Extract the (X, Y) coordinate from the center of the cell holding the provided text.  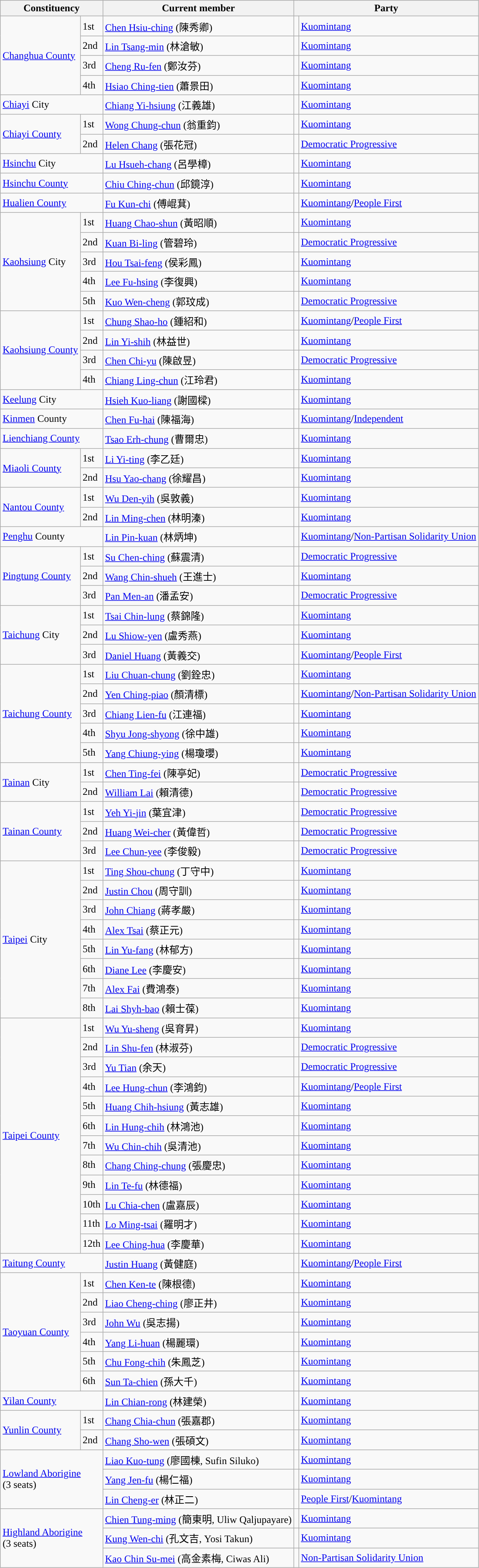
Yang Li-huan (楊麗環) (198, 1342)
Taipei City (40, 939)
Kao Chin Su-mei (高金素梅, Ciwas Ali) (198, 1558)
Kung Wen-chi (孔文吉, Yosi Takun) (198, 1538)
10th (91, 1204)
Ting Shou-chung (丁守中) (198, 870)
Lee Fu-hsing (李復興) (198, 281)
Chang Ching-chung (張慶忠) (198, 1165)
Party (386, 8)
Lin Shu-fen (林淑芬) (198, 1047)
Daniel Huang (黃義交) (198, 654)
Kuomintang/Independent (389, 419)
Taoyuan County (40, 1332)
Wu Den-yih (吳敦義) (198, 497)
Lin Yi-shih (林益世) (198, 340)
Chiang Yi-hsiung (江義雄) (198, 104)
Hou Tsai-feng (侯彩鳳) (198, 262)
Lowland Aborigine(3 seats) (52, 1479)
Liao Kuo-tung (廖國棟, Sufin Siluko) (198, 1460)
Lin Cheng-er (林正二) (198, 1499)
Chien Tung-ming (簡東明, Uliw Qaljupayare) (198, 1519)
Wong Chung-chun (翁重鈞) (198, 124)
Li Yi-ting (李乙廷) (198, 458)
Chen Fu-hai (陳福海) (198, 419)
Justin Huang (黃健庭) (198, 1263)
Wu Yu-sheng (吳育昇) (198, 1027)
John Chiang (蔣孝嚴) (198, 910)
Hsiao Ching-tien (蕭景田) (198, 85)
Lai Shyh-bao (賴士葆) (198, 1008)
Hsieh Kuo-liang (謝國樑) (198, 399)
Lee Ching-hua (李慶華) (198, 1243)
Chiayi City (52, 104)
Liao Cheng-ching (廖正井) (198, 1303)
Diane Lee (李慶安) (198, 969)
9th (91, 1185)
Tsai Chin-lung (蔡錦隆) (198, 615)
Lu Shiow-yen (盧秀燕) (198, 635)
Shyu Jong-shyong (徐中雄) (198, 733)
Fu Kun-chi (傅崐萁) (198, 203)
Tainan County (40, 831)
Hsu Yao-chang (徐耀昌) (198, 477)
Yunlin County (40, 1430)
Yilan County (52, 1400)
Chiang Ling-chun (江玲君) (198, 380)
Yang Chiung-ying (楊瓊瓔) (198, 753)
Lee Hung-chun (李鴻鈞) (198, 1087)
Lin Tsang-min (林滄敏) (198, 46)
Hsinchu City (52, 164)
Kinmen County (52, 419)
Huang Chao-shun (黃昭順) (198, 222)
Lin Pin-kuan (林炳坤) (198, 537)
Tsao Erh-chung (曹爾忠) (198, 438)
Non-Partisan Solidarity Union (389, 1558)
Chiayi County (40, 134)
Chang Sho-wen (張碩文) (198, 1439)
Changhua County (40, 55)
Chung Shao-ho (鍾紹和) (198, 320)
Chen Hsiu-ching (陳秀卿) (198, 26)
Highland Aborigine(3 seats) (52, 1538)
Chang Chia-chun (張嘉郡) (198, 1420)
Taichung County (40, 713)
Alex Tsai (蔡正元) (198, 930)
Liu Chuan-chung (劉銓忠) (198, 674)
Chen Chi-yu (陳啟昱) (198, 360)
Huang Wei-cher (黃偉哲) (198, 831)
Lo Ming-tsai (羅明才) (198, 1224)
Yeh Yi-jin (葉宜津) (198, 811)
Lin Yu-fang (林郁方) (198, 949)
Helen Chang (張花冠) (198, 144)
Lu Hsueh-chang (呂學樟) (198, 164)
Lu Chia-chen (盧嘉辰) (198, 1204)
Keelung City (52, 399)
People First/Kuomintang (389, 1499)
Current member (198, 8)
Chu Fong-chih (朱鳳芝) (198, 1361)
Su Chen-ching (蘇震清) (198, 557)
William Lai (賴清德) (198, 792)
Taitung County (52, 1263)
Lienchiang County (52, 438)
Lin Hung-chih (林鴻池) (198, 1126)
Constituency (52, 8)
Huang Chih-hsiung (黃志雄) (198, 1106)
Alex Fai (費鴻泰) (198, 988)
Cheng Ru-fen (鄭汝芬) (198, 65)
Taichung City (40, 635)
Pan Men-an (潘孟安) (198, 596)
Hsinchu County (52, 183)
Yu Tian (余天) (198, 1066)
John Wu (吳志揚) (198, 1322)
Pingtung County (40, 576)
Lin Ming-chen (林明溱) (198, 517)
Kuan Bi-ling (管碧玲) (198, 242)
Sun Ta-chien (孫大千) (198, 1381)
Taipei County (40, 1136)
Penghu County (52, 537)
Chiang Lien-fu (江連福) (198, 713)
Miaoli County (40, 468)
Nantou County (40, 507)
Kaohsiung County (40, 350)
Chen Ken-te (陳根德) (198, 1283)
Wang Chin-shueh (王進士) (198, 576)
Chiu Ching-chun (邱鏡淳) (198, 183)
Yang Jen-fu (楊仁福) (198, 1479)
Lin Chian-rong (林建榮) (198, 1400)
Lin Te-fu (林德福) (198, 1185)
Justin Chou (周守訓) (198, 890)
Lee Chun-yee (李俊毅) (198, 850)
Yen Ching-piao (顏清標) (198, 693)
Hualien County (52, 203)
Kaohsiung City (40, 261)
11th (91, 1224)
Wu Chin-chih (吳清池) (198, 1145)
Kuo Wen-cheng (郭玟成) (198, 301)
12th (91, 1243)
Tainan City (40, 782)
Chen Ting-fei (陳亭妃) (198, 772)
